Extract the (x, y) coordinate from the center of the cell holding the provided text.  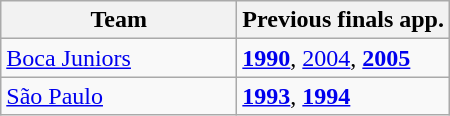
1990, 2004, 2005 (344, 58)
1993, 1994 (344, 96)
Boca Juniors (119, 58)
Previous finals app. (344, 20)
Team (119, 20)
São Paulo (119, 96)
